Capture the cell that displays the provided text and extract its [x, y] central coordinate. 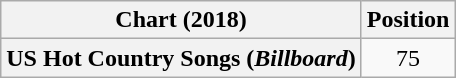
Position [408, 20]
US Hot Country Songs (Billboard) [181, 58]
Chart (2018) [181, 20]
75 [408, 58]
